Detect which cell encompasses the target text, then output its [X, Y] center coordinate. 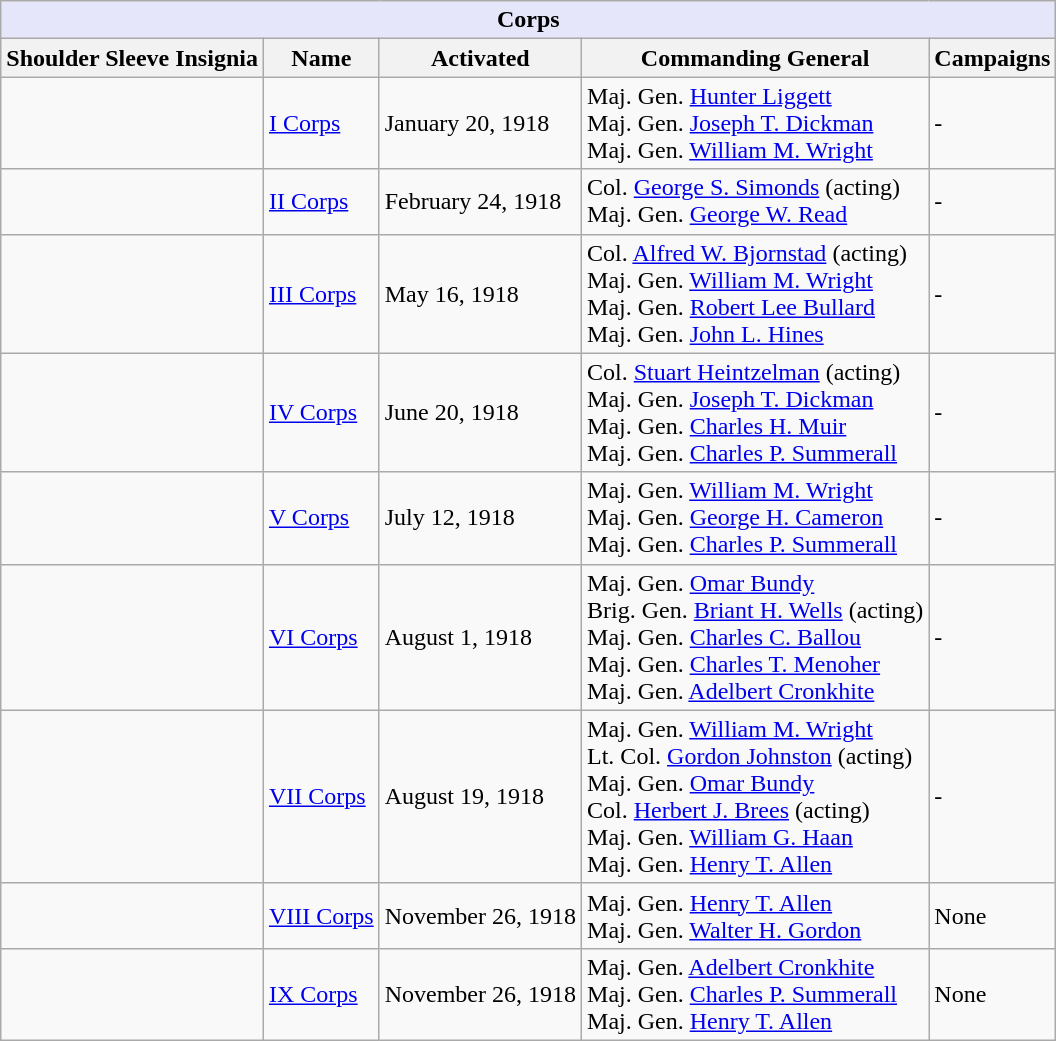
IX Corps [321, 994]
May 16, 1918 [480, 294]
Col. Stuart Heintzelman (acting)Maj. Gen. Joseph T. DickmanMaj. Gen. Charles H. MuirMaj. Gen. Charles P. Summerall [756, 412]
Maj. Gen. Adelbert CronkhiteMaj. Gen. Charles P. SummerallMaj. Gen. Henry T. Allen [756, 994]
VIII Corps [321, 916]
VII Corps [321, 796]
Maj. Gen. William M. WrightMaj. Gen. George H. CameronMaj. Gen. Charles P. Summerall [756, 518]
February 24, 1918 [480, 202]
Maj. Gen. Omar BundyBrig. Gen. Briant H. Wells (acting)Maj. Gen. Charles C. BallouMaj. Gen. Charles T. MenoherMaj. Gen. Adelbert Cronkhite [756, 637]
Activated [480, 58]
Name [321, 58]
July 12, 1918 [480, 518]
Maj. Gen. Henry T. AllenMaj. Gen. Walter H. Gordon [756, 916]
June 20, 1918 [480, 412]
Corps [528, 20]
Shoulder Sleeve Insignia [132, 58]
II Corps [321, 202]
January 20, 1918 [480, 123]
I Corps [321, 123]
IV Corps [321, 412]
Col. George S. Simonds (acting)Maj. Gen. George W. Read [756, 202]
Col. Alfred W. Bjornstad (acting)Maj. Gen. William M. WrightMaj. Gen. Robert Lee BullardMaj. Gen. John L. Hines [756, 294]
VI Corps [321, 637]
V Corps [321, 518]
Maj. Gen. Hunter LiggettMaj. Gen. Joseph T. DickmanMaj. Gen. William M. Wright [756, 123]
III Corps [321, 294]
August 19, 1918 [480, 796]
Campaigns [992, 58]
August 1, 1918 [480, 637]
Commanding General [756, 58]
